Search for the cell housing the specified text and yield its [X, Y] center coordinate. 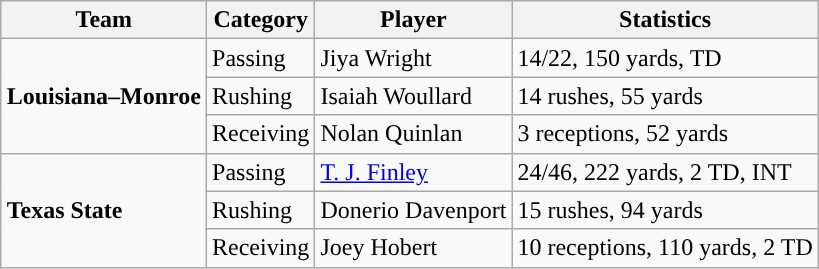
Team [104, 20]
Statistics [665, 20]
3 receptions, 52 yards [665, 134]
15 rushes, 94 yards [665, 210]
Player [414, 20]
10 receptions, 110 yards, 2 TD [665, 248]
Jiya Wright [414, 58]
Louisiana–Monroe [104, 96]
24/46, 222 yards, 2 TD, INT [665, 172]
Texas State [104, 210]
Donerio Davenport [414, 210]
Joey Hobert [414, 248]
Nolan Quinlan [414, 134]
Category [261, 20]
14/22, 150 yards, TD [665, 58]
T. J. Finley [414, 172]
14 rushes, 55 yards [665, 96]
Isaiah Woullard [414, 96]
